Determine the (X, Y) coordinate at the center of the cell enclosing the given text.  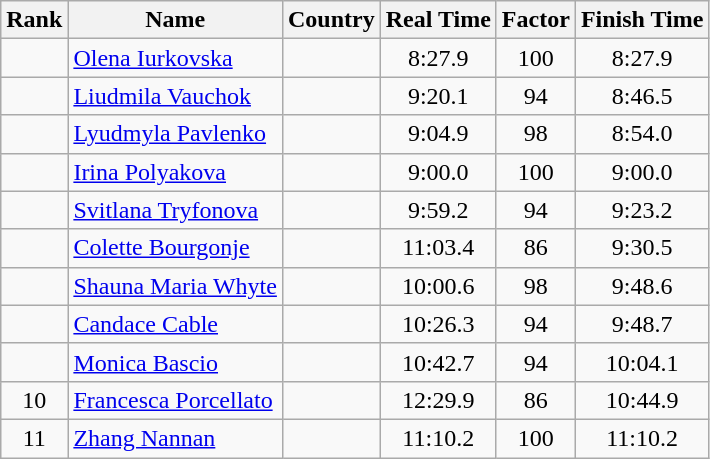
9:23.2 (642, 210)
Francesca Porcellato (176, 400)
Zhang Nannan (176, 438)
10:04.1 (642, 362)
8:46.5 (642, 96)
10:00.6 (438, 286)
9:20.1 (438, 96)
Country (331, 20)
9:59.2 (438, 210)
12:29.9 (438, 400)
10:42.7 (438, 362)
Svitlana Tryfonova (176, 210)
Irina Polyakova (176, 172)
9:30.5 (642, 248)
9:48.7 (642, 324)
Shauna Maria Whyte (176, 286)
Factor (536, 20)
10:26.3 (438, 324)
Liudmila Vauchok (176, 96)
9:04.9 (438, 134)
Olena Iurkovska (176, 58)
Lyudmyla Pavlenko (176, 134)
Real Time (438, 20)
Monica Bascio (176, 362)
10 (34, 400)
Finish Time (642, 20)
Candace Cable (176, 324)
11 (34, 438)
Colette Bourgonje (176, 248)
Name (176, 20)
9:48.6 (642, 286)
11:03.4 (438, 248)
8:54.0 (642, 134)
10:44.9 (642, 400)
Rank (34, 20)
